Pinpoint the cell where the given text exists, returning its [X, Y] midpoint coordinate. 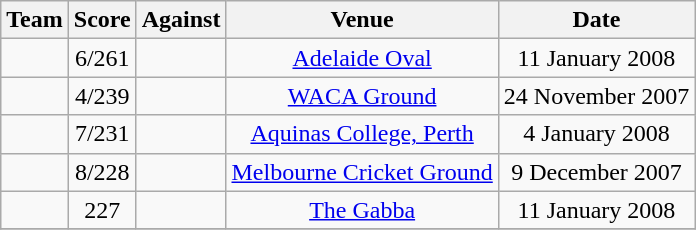
Date [596, 20]
7/231 [102, 134]
24 November 2007 [596, 96]
4 January 2008 [596, 134]
227 [102, 210]
Against [181, 20]
6/261 [102, 58]
Melbourne Cricket Ground [362, 172]
The Gabba [362, 210]
9 December 2007 [596, 172]
8/228 [102, 172]
Venue [362, 20]
WACA Ground [362, 96]
4/239 [102, 96]
Score [102, 20]
Team [35, 20]
Aquinas College, Perth [362, 134]
Adelaide Oval [362, 58]
